Locate the cell with the specified text and output its [X, Y] center coordinate. 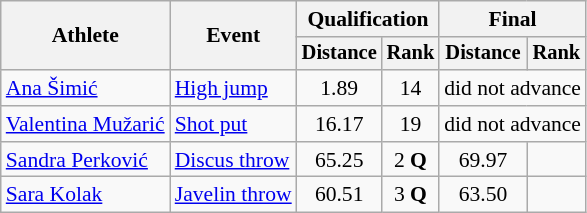
Athlete [86, 36]
2 Q [411, 160]
60.51 [340, 195]
Shot put [234, 124]
Final [512, 19]
65.25 [340, 160]
Ana Šimić [86, 88]
Sandra Perković [86, 160]
High jump [234, 88]
Javelin throw [234, 195]
16.17 [340, 124]
Qualification [368, 19]
1.89 [340, 88]
19 [411, 124]
69.97 [482, 160]
14 [411, 88]
Event [234, 36]
3 Q [411, 195]
63.50 [482, 195]
Valentina Mužarić [86, 124]
Sara Kolak [86, 195]
Discus throw [234, 160]
